For the text-containing cell, return its midpoint in [X, Y] coordinate format. 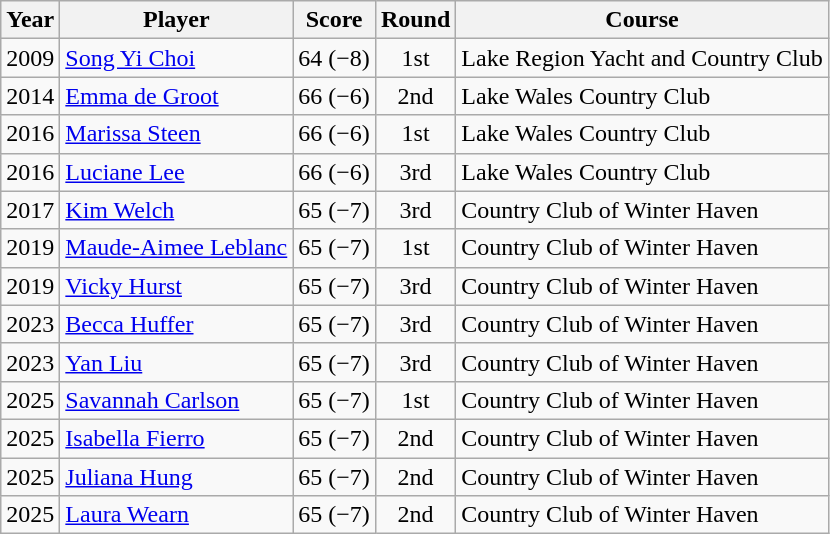
Maude-Aimee Leblanc [176, 248]
Course [642, 20]
Savannah Carlson [176, 400]
Yan Liu [176, 362]
Year [30, 20]
Player [176, 20]
Kim Welch [176, 210]
Marissa Steen [176, 134]
Song Yi Choi [176, 58]
Isabella Fierro [176, 438]
2009 [30, 58]
Score [334, 20]
Round [415, 20]
2014 [30, 96]
2017 [30, 210]
Vicky Hurst [176, 286]
64 (−8) [334, 58]
Lake Region Yacht and Country Club [642, 58]
Emma de Groot [176, 96]
Luciane Lee [176, 172]
Becca Huffer [176, 324]
Juliana Hung [176, 477]
Laura Wearn [176, 515]
